Search for the cell housing the specified text and yield its [x, y] center coordinate. 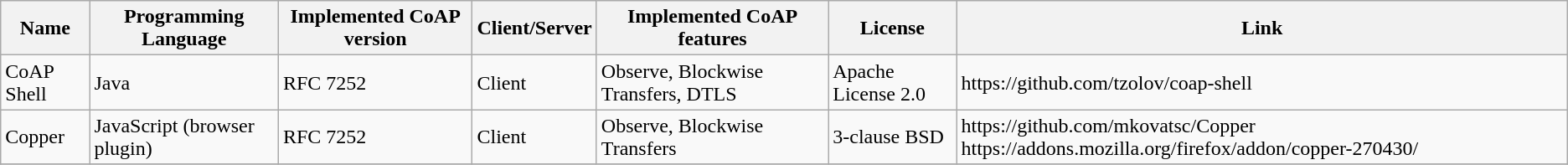
Client/Server [534, 28]
https://github.com/mkovatsc/Copper https://addons.mozilla.org/firefox/addon/copper-270430/ [1261, 137]
Observe, Blockwise Transfers [712, 137]
Link [1261, 28]
JavaScript (browser plugin) [184, 137]
License [893, 28]
3-clause BSD [893, 137]
Programming Language [184, 28]
Name [45, 28]
CoAP Shell [45, 82]
Implemented CoAP features [712, 28]
Implemented CoAP version [375, 28]
https://github.com/tzolov/coap-shell [1261, 82]
Java [184, 82]
Apache License 2.0 [893, 82]
Observe, Blockwise Transfers, DTLS [712, 82]
Copper [45, 137]
